Detect which cell encompasses the target text, then output its (X, Y) center coordinate. 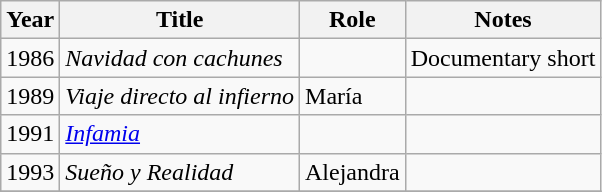
Navidad con cachunes (180, 58)
Viaje directo al infierno (180, 96)
1991 (30, 134)
Infamia (180, 134)
1986 (30, 58)
1993 (30, 172)
María (353, 96)
1989 (30, 96)
Alejandra (353, 172)
Role (353, 20)
Notes (503, 20)
Sueño y Realidad (180, 172)
Title (180, 20)
Documentary short (503, 58)
Year (30, 20)
